From the cell containing the given text, extract its center point as [X, Y] coordinate. 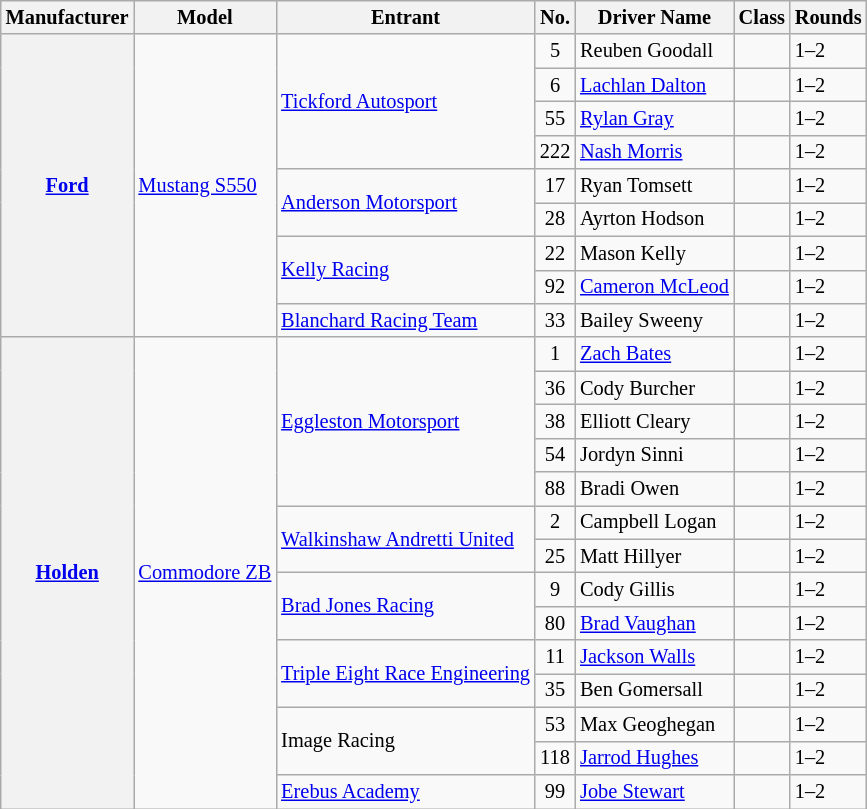
1 [555, 354]
Tickford Autosport [406, 102]
Cody Gillis [654, 589]
Walkinshaw Andretti United [406, 538]
Mustang S550 [206, 186]
Zach Bates [654, 354]
Anderson Motorsport [406, 202]
5 [555, 51]
Matt Hillyer [654, 556]
9 [555, 589]
25 [555, 556]
222 [555, 152]
Reuben Goodall [654, 51]
22 [555, 253]
Class [762, 17]
Holden [68, 572]
53 [555, 724]
Elliott Cleary [654, 421]
80 [555, 623]
36 [555, 388]
Jackson Walls [654, 657]
Rylan Gray [654, 118]
2 [555, 522]
Eggleston Motorsport [406, 421]
Erebus Academy [406, 791]
Jobe Stewart [654, 791]
Commodore ZB [206, 572]
99 [555, 791]
Driver Name [654, 17]
55 [555, 118]
Image Racing [406, 740]
Ryan Tomsett [654, 186]
Ben Gomersall [654, 690]
Cameron McLeod [654, 287]
Nash Morris [654, 152]
Mason Kelly [654, 253]
17 [555, 186]
Brad Jones Racing [406, 606]
Entrant [406, 17]
Kelly Racing [406, 270]
Blanchard Racing Team [406, 320]
Triple Eight Race Engineering [406, 674]
Manufacturer [68, 17]
No. [555, 17]
92 [555, 287]
88 [555, 489]
Ford [68, 186]
28 [555, 219]
Rounds [828, 17]
Model [206, 17]
Campbell Logan [654, 522]
Bradi Owen [654, 489]
Bailey Sweeny [654, 320]
Lachlan Dalton [654, 85]
38 [555, 421]
Cody Burcher [654, 388]
33 [555, 320]
Brad Vaughan [654, 623]
118 [555, 758]
Max Geoghegan [654, 724]
Ayrton Hodson [654, 219]
11 [555, 657]
6 [555, 85]
54 [555, 455]
35 [555, 690]
Jarrod Hughes [654, 758]
Jordyn Sinni [654, 455]
